Detect which cell encompasses the target text, then output its [X, Y] center coordinate. 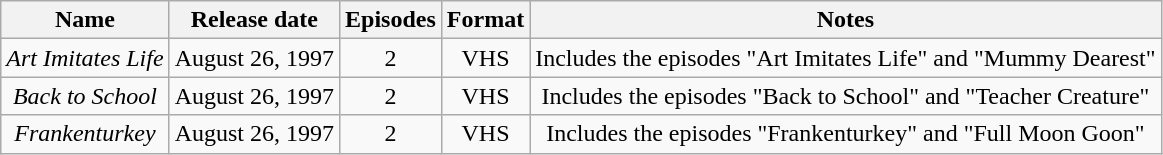
Includes the episodes "Frankenturkey" and "Full Moon Goon" [846, 134]
Back to School [85, 96]
Frankenturkey [85, 134]
Name [85, 20]
Includes the episodes "Back to School" and "Teacher Creature" [846, 96]
Includes the episodes "Art Imitates Life" and "Mummy Dearest" [846, 58]
Notes [846, 20]
Format [485, 20]
Art Imitates Life [85, 58]
Episodes [391, 20]
Release date [254, 20]
